Return the (X, Y) coordinate for the center point of the cell that contains the specified text.  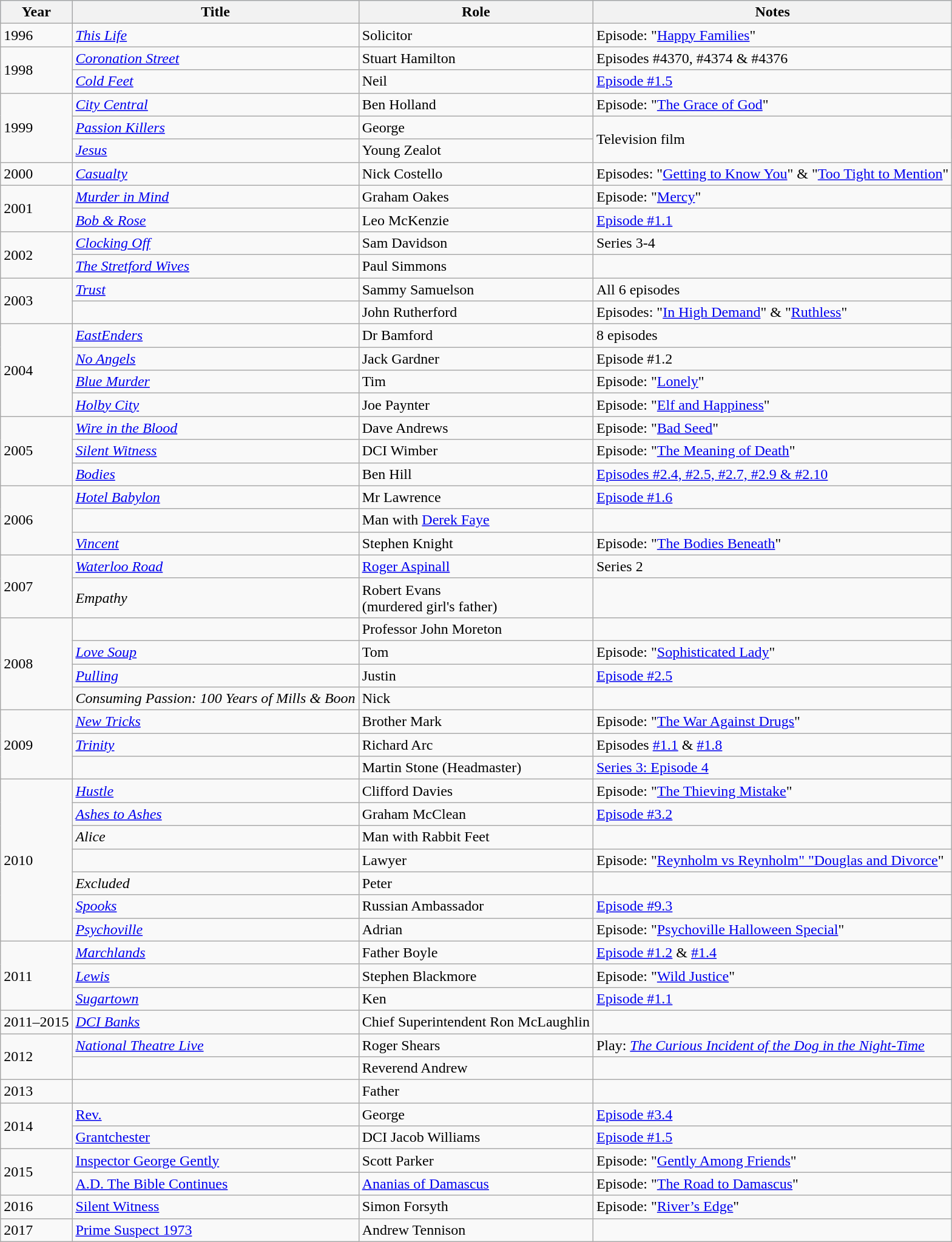
Rev. (215, 1115)
City Central (215, 104)
Coronation Street (215, 58)
Young Zealot (476, 151)
Adrian (476, 929)
Year (36, 12)
Blue Murder (215, 382)
Bob & Rose (215, 220)
Sam Davidson (476, 243)
Father (476, 1091)
New Tricks (215, 722)
Spooks (215, 906)
Tim (476, 382)
Ben Hill (476, 474)
Russian Ambassador (476, 906)
Tom (476, 652)
Ken (476, 999)
Roger Shears (476, 1045)
John Rutherford (476, 313)
Passion Killers (215, 127)
Episode: "Psychoville Halloween Special" (772, 929)
Cold Feet (215, 81)
Episode: "The Bodies Beneath" (772, 543)
2002 (36, 254)
2005 (36, 451)
Man with Derek Faye (476, 520)
Episodes #1.1 & #1.8 (772, 745)
2006 (36, 520)
Episode #9.3 (772, 906)
Casualty (215, 174)
Martin Stone (Headmaster) (476, 768)
Role (476, 12)
Episode: "The War Against Drugs" (772, 722)
Episode #1.6 (772, 497)
Episode: "Happy Families" (772, 35)
EastEnders (215, 336)
Episode: "Mercy" (772, 197)
Man with Rabbit Feet (476, 837)
All 6 episodes (772, 290)
Trinity (215, 745)
Graham Oakes (476, 197)
Lawyer (476, 860)
2001 (36, 208)
Episode #1.2 (772, 359)
Leo McKenzie (476, 220)
2007 (36, 586)
National Theatre Live (215, 1045)
Reverend Andrew (476, 1068)
Episode: "The Road to Damascus" (772, 1184)
Play: The Curious Incident of the Dog in the Night-Time (772, 1045)
2013 (36, 1091)
Ben Holland (476, 104)
Series 2 (772, 566)
2017 (36, 1230)
This Life (215, 35)
Trust (215, 290)
Series 3-4 (772, 243)
Episode #3.4 (772, 1115)
2008 (36, 663)
Nick Costello (476, 174)
Jack Gardner (476, 359)
Series 3: Episode 4 (772, 768)
Chief Superintendent Ron McLaughlin (476, 1022)
2012 (36, 1056)
Neil (476, 81)
Episode #1.2 & #1.4 (772, 952)
DCI Jacob Williams (476, 1138)
Peter (476, 883)
Graham McClean (476, 814)
Episode: "Bad Seed" (772, 428)
Bodies (215, 474)
Episode #3.2 (772, 814)
Brother Mark (476, 722)
Andrew Tennison (476, 1230)
Stephen Knight (476, 543)
2003 (36, 301)
Television film (772, 139)
DCI Wimber (476, 451)
Lewis (215, 976)
1999 (36, 127)
2015 (36, 1172)
Psychoville (215, 929)
Notes (772, 12)
Marchlands (215, 952)
Prime Suspect 1973 (215, 1230)
Episodes: "In High Demand" & "Ruthless" (772, 313)
Consuming Passion: 100 Years of Mills & Boon (215, 699)
Hotel Babylon (215, 497)
Grantchester (215, 1138)
Excluded (215, 883)
DCI Banks (215, 1022)
Hustle (215, 791)
Empathy (215, 597)
Joe Paynter (476, 405)
Stuart Hamilton (476, 58)
Ananias of Damascus (476, 1184)
1996 (36, 35)
Jesus (215, 151)
2016 (36, 1207)
Episode: "The Thieving Mistake" (772, 791)
Episode: "Elf and Happiness" (772, 405)
2011–2015 (36, 1022)
Scott Parker (476, 1161)
Love Soup (215, 652)
Professor John Moreton (476, 629)
Episode: "The Meaning of Death" (772, 451)
Clocking Off (215, 243)
2000 (36, 174)
2011 (36, 976)
Sugartown (215, 999)
Title (215, 12)
Dave Andrews (476, 428)
Mr Lawrence (476, 497)
The Stretford Wives (215, 266)
Father Boyle (476, 952)
Episode: "Sophisticated Lady" (772, 652)
Paul Simmons (476, 266)
No Angels (215, 359)
2004 (36, 370)
Episodes #4370, #4374 & #4376 (772, 58)
Murder in Mind (215, 197)
Wire in the Blood (215, 428)
1998 (36, 70)
8 episodes (772, 336)
Stephen Blackmore (476, 976)
Waterloo Road (215, 566)
2009 (36, 745)
Simon Forsyth (476, 1207)
Episode: "Wild Justice" (772, 976)
Dr Bamford (476, 336)
Episodes #2.4, #2.5, #2.7, #2.9 & #2.10 (772, 474)
Clifford Davies (476, 791)
Episode: "Reynholm vs Reynholm" "Douglas and Divorce" (772, 860)
Episode: "The Grace of God" (772, 104)
Solicitor (476, 35)
Episode: "River’s Edge" (772, 1207)
Robert Evans(murdered girl's father) (476, 597)
Episodes: "Getting to Know You" & "Too Tight to Mention" (772, 174)
Inspector George Gently (215, 1161)
Richard Arc (476, 745)
Nick (476, 699)
Episode #2.5 (772, 676)
2010 (36, 860)
Episode: "Lonely" (772, 382)
Pulling (215, 676)
Ashes to Ashes (215, 814)
Alice (215, 837)
Roger Aspinall (476, 566)
A.D. The Bible Continues (215, 1184)
Vincent (215, 543)
Sammy Samuelson (476, 290)
Justin (476, 676)
Episode: "Gently Among Friends" (772, 1161)
2014 (36, 1126)
Holby City (215, 405)
